Find where the given text appears and provide that cell's center as [x, y] coordinate. 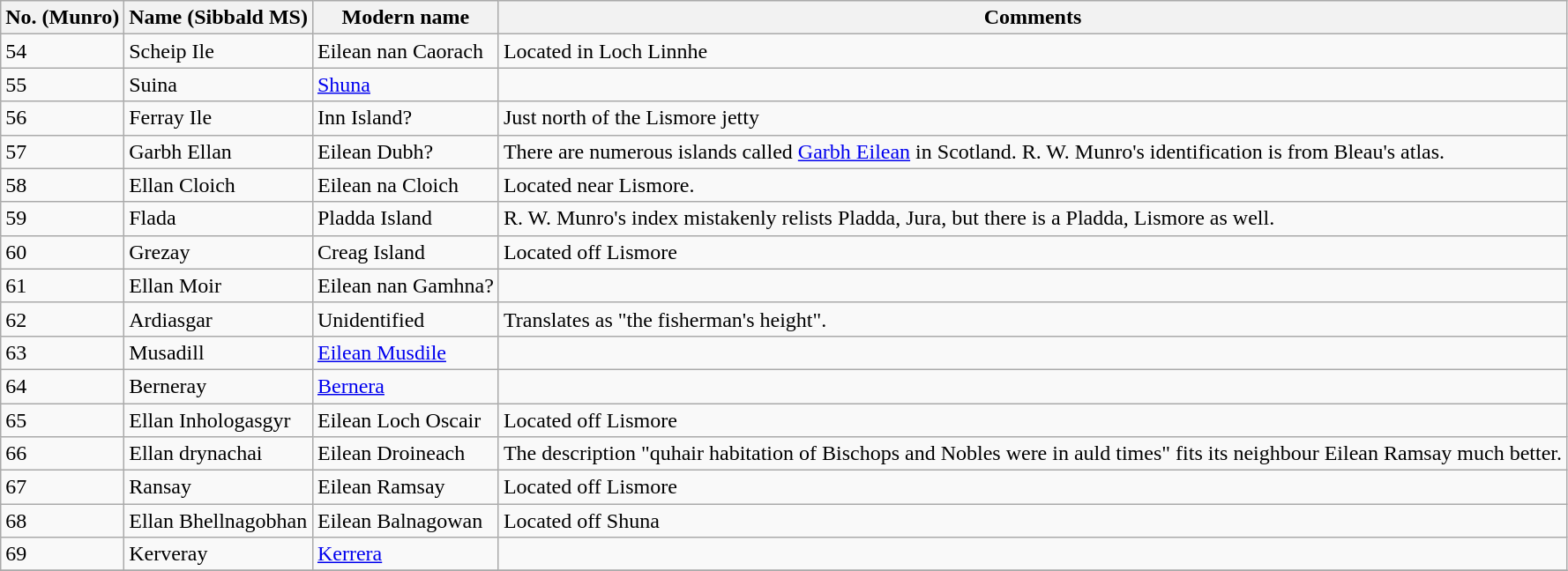
Eilean na Cloich [406, 185]
Kerveray [219, 554]
Ellan Cloich [219, 185]
Eilean Ramsay [406, 487]
Kerrera [406, 554]
56 [63, 118]
68 [63, 521]
There are numerous islands called Garbh Eilean in Scotland. R. W. Munro's identification is from Bleau's atlas. [1032, 152]
Suina [219, 85]
63 [63, 352]
67 [63, 487]
Shuna [406, 85]
Ellan Bhellnagobhan [219, 521]
Flada [219, 219]
Ellan drynachai [219, 454]
Musadill [219, 352]
62 [63, 319]
65 [63, 420]
Eilean Droineach [406, 454]
Located near Lismore. [1032, 185]
Ellan Moir [219, 285]
61 [63, 285]
Grezay [219, 252]
Inn Island? [406, 118]
Eilean Musdile [406, 352]
Translates as "the fisherman's height". [1032, 319]
Just north of the Lismore jetty [1032, 118]
Eilean Balnagowan [406, 521]
64 [63, 386]
57 [63, 152]
Ferray Ile [219, 118]
54 [63, 51]
Eilean nan Gamhna? [406, 285]
Unidentified [406, 319]
Scheip Ile [219, 51]
Eilean nan Caorach [406, 51]
Name (Sibbald MS) [219, 18]
Pladda Island [406, 219]
Eilean Dubh? [406, 152]
Located off Shuna [1032, 521]
Ardiasgar [219, 319]
59 [63, 219]
Creag Island [406, 252]
Located in Loch Linnhe [1032, 51]
Eilean Loch Oscair [406, 420]
Ransay [219, 487]
66 [63, 454]
Ellan Inhologasgyr [219, 420]
60 [63, 252]
55 [63, 85]
Berneray [219, 386]
Comments [1032, 18]
Bernera [406, 386]
The description "quhair habitation of Bischops and Nobles were in auld times" fits its neighbour Eilean Ramsay much better. [1032, 454]
69 [63, 554]
R. W. Munro's index mistakenly relists Pladda, Jura, but there is a Pladda, Lismore as well. [1032, 219]
58 [63, 185]
Modern name [406, 18]
No. (Munro) [63, 18]
Garbh Ellan [219, 152]
